Pinpoint the cell where the given text exists, returning its (X, Y) midpoint coordinate. 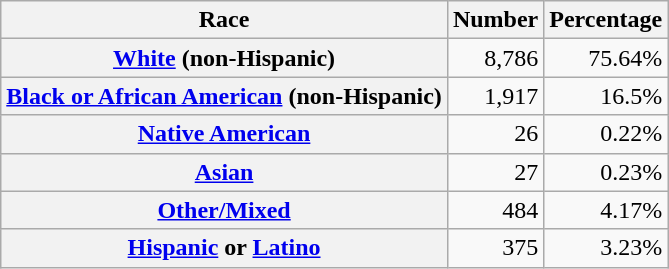
Percentage (606, 20)
27 (495, 172)
4.17% (606, 210)
3.23% (606, 248)
Native American (224, 134)
16.5% (606, 96)
1,917 (495, 96)
26 (495, 134)
484 (495, 210)
375 (495, 248)
Hispanic or Latino (224, 248)
0.23% (606, 172)
White (non-Hispanic) (224, 58)
Race (224, 20)
75.64% (606, 58)
8,786 (495, 58)
Other/Mixed (224, 210)
Black or African American (non-Hispanic) (224, 96)
0.22% (606, 134)
Number (495, 20)
Asian (224, 172)
